Determine the [x, y] coordinate at the center of the cell enclosing the given text.  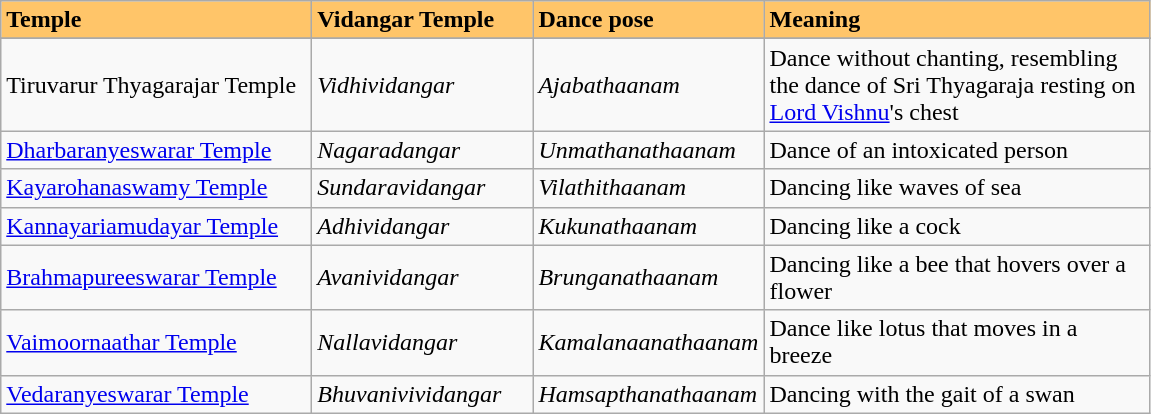
Hamsapthanathaanam [648, 394]
Dancing with the gait of a swan [957, 394]
Dance pose [648, 20]
Vilathithaanam [648, 188]
Tiruvarur Thyagarajar Temple [156, 85]
Brunganathaanam [648, 278]
Dancing like a cock [957, 226]
Vaimoornaathar Temple [156, 342]
Temple [156, 20]
Bhuvanivividangar [422, 394]
Dance without chanting, resembling the dance of Sri Thyagaraja resting on Lord Vishnu's chest [957, 85]
Vedaranyeswarar Temple [156, 394]
Sundaravidangar [422, 188]
Brahmapureeswarar Temple [156, 278]
Adhividangar [422, 226]
Dharbaranyeswarar Temple [156, 150]
Nallavidangar [422, 342]
Avanividangar [422, 278]
Vidhividangar [422, 85]
Dance of an intoxicated person [957, 150]
Dance like lotus that moves in a breeze [957, 342]
Kukunathaanam [648, 226]
Kannayariamudayar Temple [156, 226]
Nagaradangar [422, 150]
Meaning [957, 20]
Ajabathaanam [648, 85]
Dancing like waves of sea [957, 188]
Dancing like a bee that hovers over a flower [957, 278]
Kamalanaanathaanam [648, 342]
Vidangar Temple [422, 20]
Kayarohanaswamy Temple [156, 188]
Unmathanathaanam [648, 150]
